For the text-containing cell, return its midpoint in (X, Y) coordinate format. 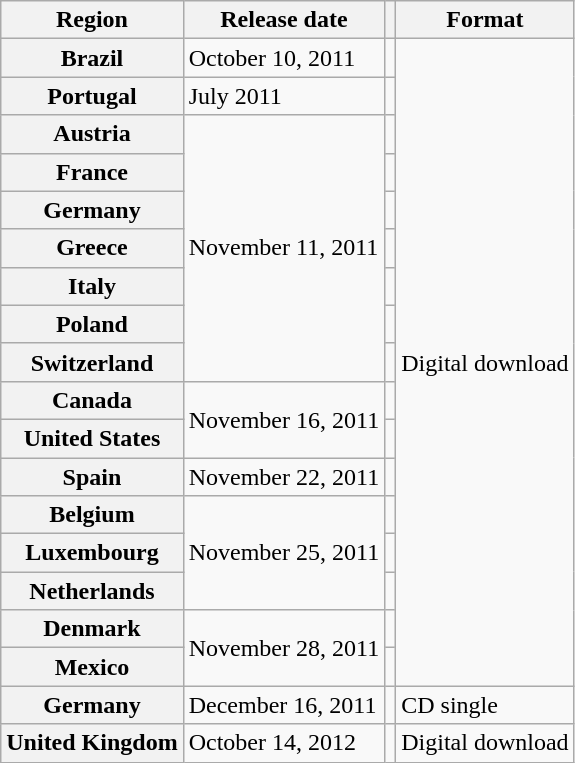
October 14, 2012 (284, 743)
Austria (92, 134)
Italy (92, 286)
Belgium (92, 515)
Luxembourg (92, 553)
Poland (92, 324)
November 25, 2011 (284, 553)
Release date (284, 20)
Canada (92, 400)
Denmark (92, 629)
United States (92, 438)
Spain (92, 477)
Greece (92, 248)
Brazil (92, 58)
Portugal (92, 96)
October 10, 2011 (284, 58)
Switzerland (92, 362)
France (92, 172)
Mexico (92, 667)
Region (92, 20)
November 11, 2011 (284, 248)
December 16, 2011 (284, 705)
Netherlands (92, 591)
November 28, 2011 (284, 648)
CD single (485, 705)
Format (485, 20)
United Kingdom (92, 743)
November 22, 2011 (284, 477)
November 16, 2011 (284, 419)
July 2011 (284, 96)
